Find where the given text appears and provide that cell's center as [X, Y] coordinate. 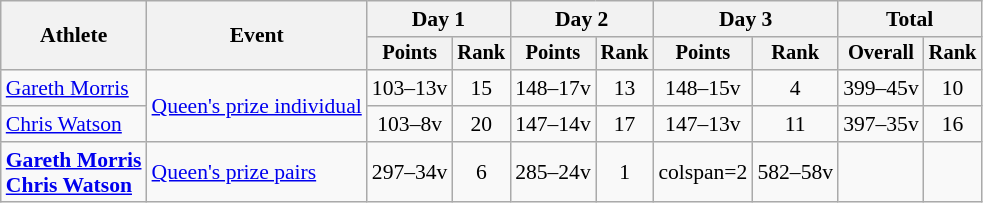
16 [953, 124]
17 [625, 124]
147–13v [702, 124]
4 [795, 88]
103–8v [410, 124]
582–58v [795, 172]
1 [625, 172]
colspan=2 [702, 172]
6 [481, 172]
Gareth Morris [74, 88]
11 [795, 124]
297–34v [410, 172]
148–17v [553, 88]
Event [257, 36]
103–13v [410, 88]
147–14v [553, 124]
148–15v [702, 88]
10 [953, 88]
13 [625, 88]
285–24v [553, 172]
Queen's prize individual [257, 106]
399–45v [881, 88]
397–35v [881, 124]
Queen's prize pairs [257, 172]
Chris Watson [74, 124]
Overall [881, 54]
15 [481, 88]
Total [910, 19]
20 [481, 124]
Gareth MorrisChris Watson [74, 172]
Day 1 [438, 19]
Day 3 [746, 19]
Athlete [74, 36]
Day 2 [582, 19]
